Find where the given text appears and provide that cell's center as [X, Y] coordinate. 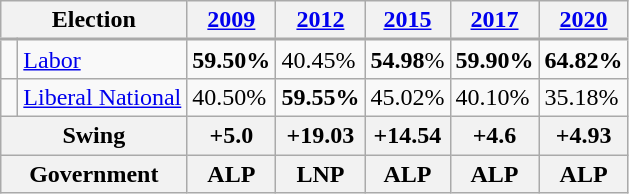
59.50% [232, 60]
2012 [320, 20]
59.55% [320, 97]
+5.0 [232, 135]
35.18% [584, 97]
Liberal National [102, 97]
2009 [232, 20]
2015 [408, 20]
45.02% [408, 97]
+14.54 [408, 135]
+19.03 [320, 135]
Election [94, 20]
40.10% [494, 97]
Government [94, 173]
40.45% [320, 60]
59.90% [494, 60]
Labor [102, 60]
2020 [584, 20]
+4.93 [584, 135]
40.50% [232, 97]
LNP [320, 173]
54.98% [408, 60]
Swing [94, 135]
+4.6 [494, 135]
64.82% [584, 60]
2017 [494, 20]
